Identify which cell holds the provided text, then report its (x, y) central coordinate. 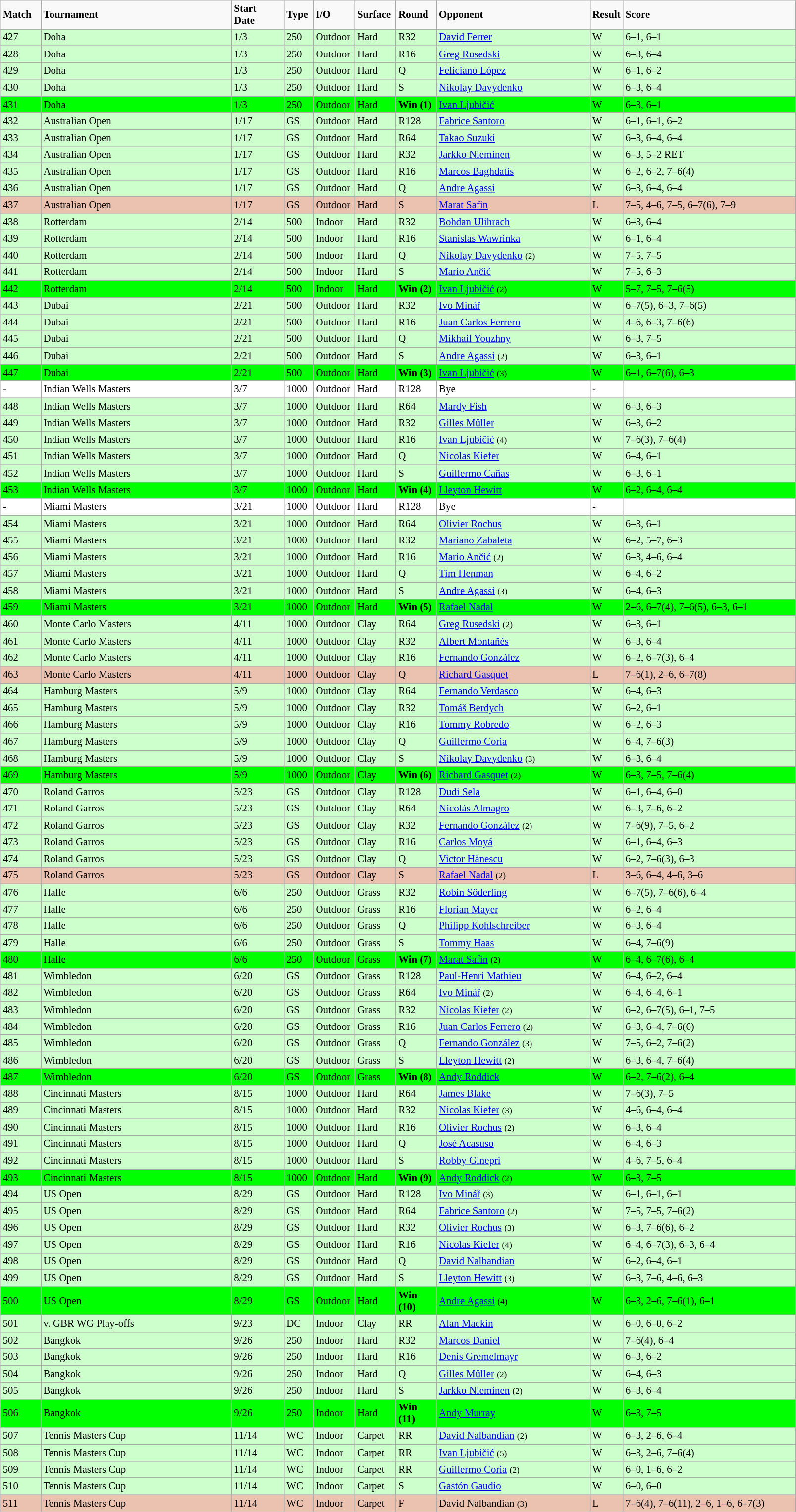
491 (21, 1144)
Victor Hănescu (513, 859)
Mario Ančić (2) (513, 557)
3–6, 6–4, 4–6, 3–6 (709, 876)
6–2, 7–6(3), 6–3 (709, 859)
6–3, 2–6, 7–6(4) (709, 1453)
Tomáš Berdych (513, 708)
501 (21, 1324)
483 (21, 1010)
Albert Montañés (513, 641)
Andre Agassi (2) (513, 356)
468 (21, 758)
Fernando González (2) (513, 825)
502 (21, 1340)
441 (21, 272)
7–5, 7–5, 7–6(2) (709, 1211)
497 (21, 1244)
Ivo Minář (3) (513, 1194)
6–3, 2–6, 6–4 (709, 1436)
Marcos Daniel (513, 1340)
469 (21, 775)
6–2, 7–6(2), 6–4 (709, 1077)
Fernando Verdasco (513, 691)
Juan Carlos Ferrero (2) (513, 1026)
482 (21, 993)
6–2, 6–4 (709, 909)
447 (21, 373)
Tim Henman (513, 574)
Result (606, 15)
Tommy Haas (513, 943)
450 (21, 440)
428 (21, 54)
Marcos Baghdatis (513, 171)
471 (21, 809)
Greg Rusedski (513, 54)
489 (21, 1110)
509 (21, 1469)
6–2, 5–7, 6–3 (709, 540)
Fabrice Santoro (513, 121)
508 (21, 1453)
454 (21, 524)
6–3, 6–4, 7–6(4) (709, 1060)
Win (10) (416, 1301)
Andre Agassi (4) (513, 1301)
Bohdan Ulihrach (513, 222)
495 (21, 1211)
Nicolas Kiefer (4) (513, 1244)
StartDate (258, 15)
7–5, 4–6, 7–5, 6–7(6), 7–9 (709, 205)
Lleyton Hewitt (3) (513, 1278)
Lleyton Hewitt (2) (513, 1060)
496 (21, 1228)
463 (21, 675)
475 (21, 876)
9/23 (258, 1324)
6–2, 6–4, 6–1 (709, 1261)
Jarkko Nieminen (2) (513, 1391)
Ivo Minář (2) (513, 993)
457 (21, 574)
Andre Agassi (513, 188)
Nikolay Davydenko (3) (513, 758)
Ivan Ljubičić (5) (513, 1453)
David Nalbandian (2) (513, 1436)
449 (21, 423)
485 (21, 1043)
6–7(5), 6–3, 7–6(5) (709, 306)
480 (21, 960)
503 (21, 1357)
438 (21, 222)
Robin Söderling (513, 893)
6–3, 7–6(6), 6–2 (709, 1228)
473 (21, 842)
Tournament (137, 15)
Fabrice Santoro (2) (513, 1211)
437 (21, 205)
466 (21, 725)
465 (21, 708)
7–6(4), 7–6(11), 2–6, 1–6, 6–7(3) (709, 1503)
461 (21, 641)
Nicolas Kiefer (2) (513, 1010)
448 (21, 406)
445 (21, 339)
493 (21, 1178)
Alan Mackin (513, 1324)
Mardy Fish (513, 406)
Guillermo Cañas (513, 473)
6–7(5), 7–6(6), 6–4 (709, 893)
507 (21, 1436)
Score (709, 15)
6–4, 6–7(3), 6–3, 6–4 (709, 1244)
Guillermo Coria (2) (513, 1469)
459 (21, 607)
6–2, 6–2, 7–6(4) (709, 171)
Match (21, 15)
494 (21, 1194)
444 (21, 323)
6–3, 5–2 RET (709, 155)
6–0, 1–6, 6–2 (709, 1469)
6–3, 7–6, 4–6, 6–3 (709, 1278)
Win (8) (416, 1077)
Jarkko Nieminen (513, 155)
Fernando González (513, 658)
Guillermo Coria (513, 742)
Stanislas Wawrinka (513, 239)
7–6(4), 6–4 (709, 1340)
7–6(3), 7–6(4) (709, 440)
Feliciano López (513, 71)
6–1, 6–4, 6–0 (709, 792)
Greg Rusedski (2) (513, 624)
6–2, 6–7(3), 6–4 (709, 658)
7–6(1), 2–6, 6–7(8) (709, 675)
433 (21, 138)
Gilles Müller (2) (513, 1374)
6–3, 2–6, 7–6(1), 6–1 (709, 1301)
Richard Gasquet (513, 675)
Mikhail Youzhny (513, 339)
442 (21, 289)
486 (21, 1060)
505 (21, 1391)
506 (21, 1413)
6–1, 6–1 (709, 37)
Gilles Müller (513, 423)
6–1, 6–4 (709, 239)
Andy Roddick (513, 1077)
6–2, 6–3 (709, 725)
Olivier Rochus (3) (513, 1228)
Fernando González (3) (513, 1043)
I/O (334, 15)
6–4, 6–4, 6–1 (709, 993)
479 (21, 943)
6–4, 6–7(6), 6–4 (709, 960)
7–5, 6–2, 7–6(2) (709, 1043)
6–1, 6–1, 6–2 (709, 121)
7–6(9), 7–5, 6–2 (709, 825)
443 (21, 306)
Opponent (513, 15)
429 (21, 71)
6–1, 6–1, 6–1 (709, 1194)
467 (21, 742)
James Blake (513, 1094)
Ivan Ljubičić (4) (513, 440)
446 (21, 356)
6–3, 7–5, 7–6(4) (709, 775)
4–6, 6–4, 6–4 (709, 1110)
436 (21, 188)
511 (21, 1503)
Nikolay Davydenko (513, 88)
Robby Ginepri (513, 1161)
487 (21, 1077)
478 (21, 926)
464 (21, 691)
432 (21, 121)
Marat Safin (513, 205)
427 (21, 37)
Nicolas Kiefer (3) (513, 1110)
455 (21, 540)
453 (21, 490)
Win (5) (416, 607)
6–4, 6–2 (709, 574)
6–1, 6–7(6), 6–3 (709, 373)
499 (21, 1278)
481 (21, 976)
Rafael Nadal (2) (513, 876)
Win (6) (416, 775)
488 (21, 1094)
Gastón Gaudio (513, 1486)
Andre Agassi (3) (513, 591)
David Ferrer (513, 37)
Nicolas Kiefer (513, 457)
Andy Roddick (2) (513, 1178)
Ivan Ljubičić (2) (513, 289)
460 (21, 624)
458 (21, 591)
6–2, 6–4, 6–4 (709, 490)
6–4, 7–6(9) (709, 943)
504 (21, 1374)
6–1, 6–4, 6–3 (709, 842)
David Nalbandian (513, 1261)
Paul-Henri Mathieu (513, 976)
Takao Suzuki (513, 138)
6–4, 7–6(3) (709, 742)
6–3, 7–6, 6–2 (709, 809)
Win (4) (416, 490)
Ivan Ljubičić (3) (513, 373)
452 (21, 473)
7–5, 6–3 (709, 272)
Win (1) (416, 105)
4–6, 6–3, 7–6(6) (709, 323)
Ivo Minář (513, 306)
Tommy Robredo (513, 725)
Olivier Rochus (513, 524)
Florian Mayer (513, 909)
Win (2) (416, 289)
Surface (375, 15)
Philipp Kohlschreiber (513, 926)
439 (21, 239)
Mariano Zabaleta (513, 540)
5–7, 7–5, 7–6(5) (709, 289)
6–0, 6–0, 6–2 (709, 1324)
434 (21, 155)
498 (21, 1261)
F (416, 1503)
6–3, 4–6, 6–4 (709, 557)
2–6, 6–7(4), 7–6(5), 6–3, 6–1 (709, 607)
José Acasuso (513, 1144)
v. GBR WG Play-offs (137, 1324)
6–3, 6–4, 7–6(6) (709, 1026)
Denis Gremelmayr (513, 1357)
David Nalbandian (3) (513, 1503)
431 (21, 105)
DC (298, 1324)
492 (21, 1161)
6–0, 6–0 (709, 1486)
Carlos Moyá (513, 842)
Juan Carlos Ferrero (513, 323)
Nikolay Davydenko (2) (513, 255)
456 (21, 557)
510 (21, 1486)
Lleyton Hewitt (513, 490)
451 (21, 457)
Round (416, 15)
Richard Gasquet (2) (513, 775)
470 (21, 792)
435 (21, 171)
490 (21, 1127)
Ivan Ljubičić (513, 105)
462 (21, 658)
Marat Safin (2) (513, 960)
Win (9) (416, 1178)
Rafael Nadal (513, 607)
Win (11) (416, 1413)
440 (21, 255)
Mario Ančić (513, 272)
Nicolás Almagro (513, 809)
Dudi Sela (513, 792)
477 (21, 909)
6–3, 6–3 (709, 406)
474 (21, 859)
7–5, 7–5 (709, 255)
4–6, 7–5, 6–4 (709, 1161)
Win (3) (416, 373)
472 (21, 825)
6–2, 6–1 (709, 708)
6–4, 6–1 (709, 457)
476 (21, 893)
7–6(3), 7–5 (709, 1094)
430 (21, 88)
6–2, 6–7(5), 6–1, 7–5 (709, 1010)
6–1, 6–2 (709, 71)
6–4, 6–2, 6–4 (709, 976)
Type (298, 15)
Win (7) (416, 960)
484 (21, 1026)
Andy Murray (513, 1413)
Olivier Rochus (2) (513, 1127)
